Return the [x, y] coordinate for the center point of the cell that contains the specified text.  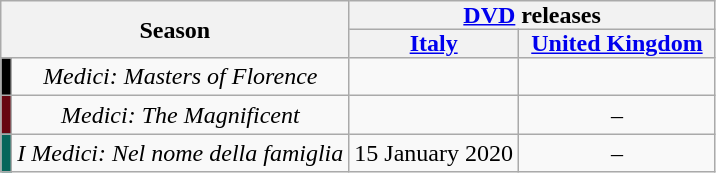
I Medici: Nel nome della famiglia [180, 153]
United Kingdom [618, 43]
Medici: The Magnificent [180, 115]
DVD releases [532, 15]
Italy [434, 43]
Medici: Masters of Florence [180, 77]
Season [175, 30]
15 January 2020 [434, 153]
